Identify which cell holds the provided text, then report its (X, Y) central coordinate. 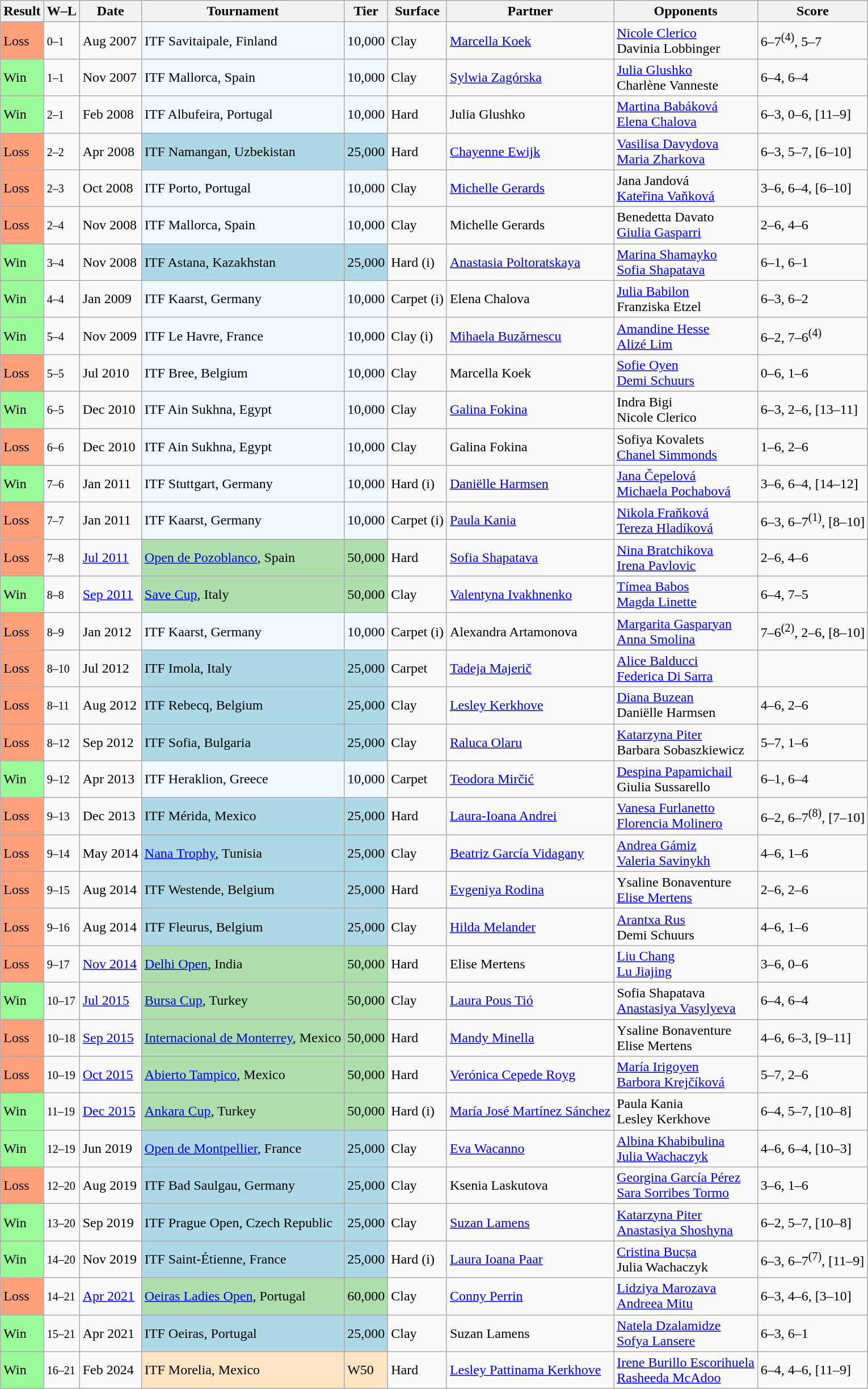
Sofie Oyen Demi Schuurs (686, 372)
María Irigoyen Barbora Krejčíková (686, 1075)
ITF Fleurus, Belgium (243, 926)
Jun 2019 (110, 1149)
ITF Saint-Étienne, France (243, 1259)
Apr 2008 (110, 151)
Raluca Olaru (530, 742)
Nov 2009 (110, 336)
Sylwia Zagórska (530, 77)
Nicole Clerico Davinia Lobbinger (686, 41)
ITF Bree, Belgium (243, 372)
8–8 (61, 595)
4–6, 6–3, [9–11] (812, 1038)
Elise Mertens (530, 964)
ITF Astana, Kazakhstan (243, 262)
Tournament (243, 11)
9–13 (61, 816)
5–7, 1–6 (812, 742)
Sep 2012 (110, 742)
Sep 2015 (110, 1038)
ITF Imola, Italy (243, 669)
Nana Trophy, Tunisia (243, 853)
Oeiras Ladies Open, Portugal (243, 1296)
Nov 2007 (110, 77)
5–7, 2–6 (812, 1075)
2–6, 2–6 (812, 890)
ITF Le Havre, France (243, 336)
6–3, 6–7(7), [11–9] (812, 1259)
9–17 (61, 964)
8–12 (61, 742)
6–7(4), 5–7 (812, 41)
Surface (418, 11)
ITF Westende, Belgium (243, 890)
ITF Morelia, Mexico (243, 1370)
Laura-Ioana Andrei (530, 816)
Save Cup, Italy (243, 595)
Lesley Kerkhove (530, 705)
10–17 (61, 1000)
Eva Wacanno (530, 1149)
Partner (530, 11)
Delhi Open, India (243, 964)
6–3, 5–7, [6–10] (812, 151)
ITF Sofia, Bulgaria (243, 742)
Dec 2013 (110, 816)
ITF Oeiras, Portugal (243, 1333)
Score (812, 11)
W50 (366, 1370)
Paula Kania Lesley Kerkhove (686, 1111)
11–19 (61, 1111)
Beatriz García Vidagany (530, 853)
Hilda Melander (530, 926)
6–2, 5–7, [10–8] (812, 1223)
Apr 2013 (110, 779)
Margarita Gasparyan Anna Smolina (686, 631)
Abierto Tampico, Mexico (243, 1075)
Aug 2019 (110, 1185)
ITF Rebecq, Belgium (243, 705)
Conny Perrin (530, 1296)
ITF Namangan, Uzbekistan (243, 151)
Andrea Gámiz Valeria Savinykh (686, 853)
5–4 (61, 336)
9–12 (61, 779)
4–6, 6–4, [10–3] (812, 1149)
4–4 (61, 299)
Sofia Shapatava (530, 557)
6–3, 6–1 (812, 1333)
Nov 2019 (110, 1259)
7–6 (61, 484)
W–L (61, 11)
Jul 2012 (110, 669)
Ankara Cup, Turkey (243, 1111)
Mandy Minella (530, 1038)
6–1, 6–4 (812, 779)
Paula Kania (530, 521)
Arantxa Rus Demi Schuurs (686, 926)
Natela Dzalamidze Sofya Lansere (686, 1333)
3–6, 0–6 (812, 964)
Diana Buzean Daniëlle Harmsen (686, 705)
0–6, 1–6 (812, 372)
9–14 (61, 853)
Ksenia Laskutova (530, 1185)
Julia Glushko Charlène Vanneste (686, 77)
Liu Chang Lu Jiajing (686, 964)
Tadeja Majerič (530, 669)
6–4, 5–7, [10–8] (812, 1111)
Jul 2011 (110, 557)
1–1 (61, 77)
Vanesa Furlanetto Florencia Molinero (686, 816)
2–3 (61, 188)
ITF Heraklion, Greece (243, 779)
Feb 2008 (110, 115)
7–7 (61, 521)
Open de Montpellier, France (243, 1149)
Tier (366, 11)
6–3, 6–2 (812, 299)
ITF Savitaipale, Finland (243, 41)
Nikola Fraňková Tereza Hladíková (686, 521)
Aug 2007 (110, 41)
Martina Babáková Elena Chalova (686, 115)
3–6, 6–4, [6–10] (812, 188)
6–6 (61, 446)
2–4 (61, 225)
3–4 (61, 262)
Oct 2008 (110, 188)
0–1 (61, 41)
Katarzyna Piter Anastasiya Shoshyna (686, 1223)
ITF Mérida, Mexico (243, 816)
Vasilisa Davydova Maria Zharkova (686, 151)
Chayenne Ewijk (530, 151)
Nov 2014 (110, 964)
Anastasia Poltoratskaya (530, 262)
Indra Bigi Nicole Clerico (686, 410)
3–6, 1–6 (812, 1185)
Elena Chalova (530, 299)
Result (22, 11)
Daniëlle Harmsen (530, 484)
6–3, 0–6, [11–9] (812, 115)
6–3, 2–6, [13–11] (812, 410)
Dec 2015 (110, 1111)
Albina Khabibulina Julia Wachaczyk (686, 1149)
4–6, 2–6 (812, 705)
Sofiya Kovalets Chanel Simmonds (686, 446)
Clay (i) (418, 336)
15–21 (61, 1333)
Laura Pous Tió (530, 1000)
Jul 2015 (110, 1000)
1–6, 2–6 (812, 446)
Teodora Mirčić (530, 779)
6–5 (61, 410)
Internacional de Monterrey, Mexico (243, 1038)
Feb 2024 (110, 1370)
Bursa Cup, Turkey (243, 1000)
Despina Papamichail Giulia Sussarello (686, 779)
ITF Porto, Portugal (243, 188)
Sofia Shapatava Anastasiya Vasylyeva (686, 1000)
Nina Bratchikova Irena Pavlovic (686, 557)
Marina Shamayko Sofia Shapatava (686, 262)
Georgina García Pérez Sara Sorribes Tormo (686, 1185)
Alice Balducci Federica Di Sarra (686, 669)
Jan 2012 (110, 631)
ITF Stuttgart, Germany (243, 484)
14–20 (61, 1259)
Lesley Pattinama Kerkhove (530, 1370)
Sep 2011 (110, 595)
13–20 (61, 1223)
Oct 2015 (110, 1075)
Alexandra Artamonova (530, 631)
Jul 2010 (110, 372)
60,000 (366, 1296)
2–1 (61, 115)
Valentyna Ivakhnenko (530, 595)
Sep 2019 (110, 1223)
2–2 (61, 151)
6–3, 6–7(1), [8–10] (812, 521)
ITF Albufeira, Portugal (243, 115)
Amandine Hesse Alizé Lim (686, 336)
Katarzyna Piter Barbara Sobaszkiewicz (686, 742)
3–6, 6–4, [14–12] (812, 484)
9–16 (61, 926)
Cristina Bucșa Julia Wachaczyk (686, 1259)
Julia Glushko (530, 115)
Jan 2009 (110, 299)
6–4, 7–5 (812, 595)
6–4, 4–6, [11–9] (812, 1370)
6–2, 6–7(8), [7–10] (812, 816)
Jana Jandová Kateřina Vaňková (686, 188)
5–5 (61, 372)
14–21 (61, 1296)
Opponents (686, 11)
Open de Pozoblanco, Spain (243, 557)
7–8 (61, 557)
12–20 (61, 1185)
Laura Ioana Paar (530, 1259)
6–1, 6–1 (812, 262)
ITF Bad Saulgau, Germany (243, 1185)
Julia Babilon Franziska Etzel (686, 299)
9–15 (61, 890)
16–21 (61, 1370)
Verónica Cepede Royg (530, 1075)
Mihaela Buzărnescu (530, 336)
6–2, 7–6(4) (812, 336)
10–18 (61, 1038)
Date (110, 11)
8–10 (61, 669)
Aug 2012 (110, 705)
8–11 (61, 705)
7–6(2), 2–6, [8–10] (812, 631)
6–3, 4–6, [3–10] (812, 1296)
12–19 (61, 1149)
Lidziya Marozava Andreea Mitu (686, 1296)
Tímea Babos Magda Linette (686, 595)
Jana Čepelová Michaela Pochabová (686, 484)
ITF Prague Open, Czech Republic (243, 1223)
Evgeniya Rodina (530, 890)
10–19 (61, 1075)
8–9 (61, 631)
Benedetta Davato Giulia Gasparri (686, 225)
May 2014 (110, 853)
María José Martínez Sánchez (530, 1111)
Irene Burillo Escorihuela Rasheeda McAdoo (686, 1370)
